Extract the (X, Y) coordinate from the center of the cell holding the provided text.  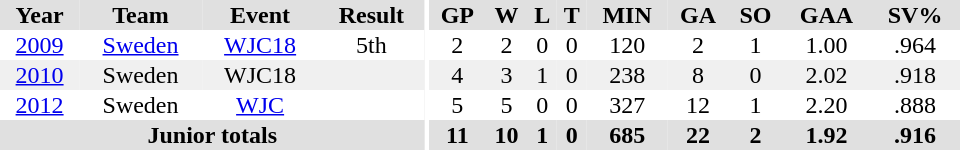
3 (507, 75)
.918 (915, 75)
2.20 (827, 105)
5th (371, 45)
MIN (626, 15)
2010 (40, 75)
2.02 (827, 75)
1.92 (827, 135)
120 (626, 45)
.888 (915, 105)
GP (457, 15)
T (572, 15)
GAA (827, 15)
.964 (915, 45)
685 (626, 135)
Year (40, 15)
.916 (915, 135)
12 (698, 105)
22 (698, 135)
W (507, 15)
327 (626, 105)
SV% (915, 15)
8 (698, 75)
1.00 (827, 45)
Event (260, 15)
4 (457, 75)
SO (755, 15)
GA (698, 15)
WJC (260, 105)
L (542, 15)
10 (507, 135)
2012 (40, 105)
238 (626, 75)
11 (457, 135)
Junior totals (212, 135)
Team (140, 15)
2009 (40, 45)
Result (371, 15)
